Find where the given text appears and provide that cell's center as (X, Y) coordinate. 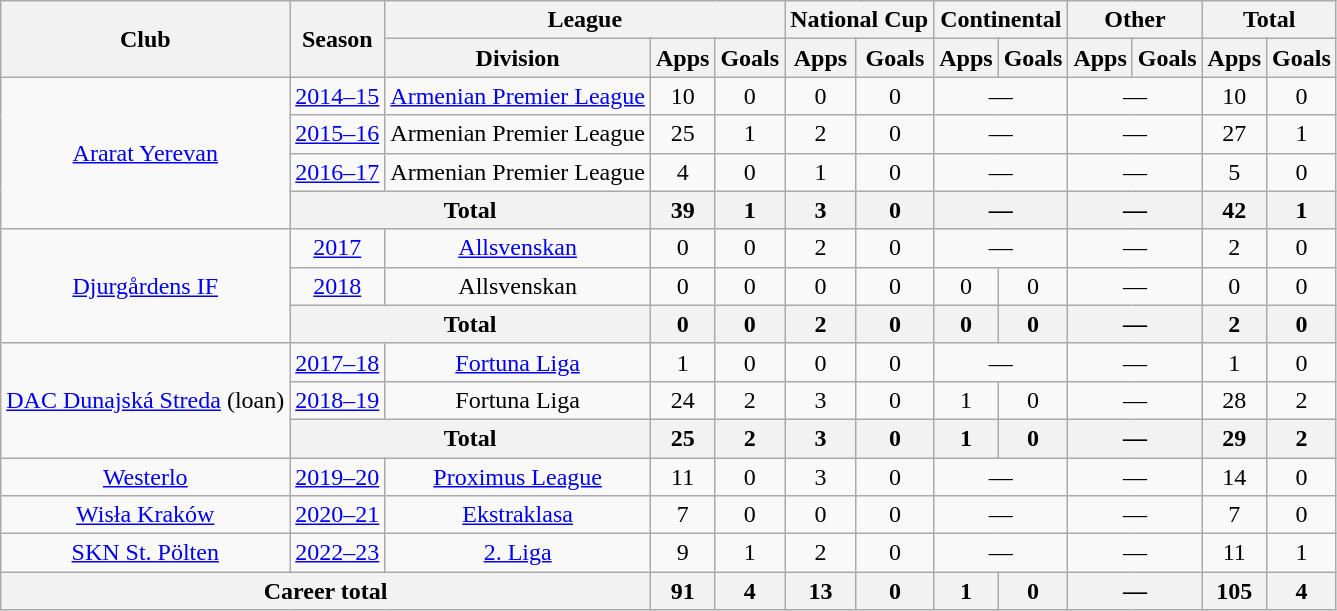
91 (682, 591)
Proximus League (518, 477)
2022–23 (338, 553)
105 (1234, 591)
2014–15 (338, 96)
14 (1234, 477)
SKN St. Pölten (146, 553)
Division (518, 58)
Continental (1001, 20)
29 (1234, 438)
Club (146, 39)
5 (1234, 172)
13 (821, 591)
Wisła Kraków (146, 515)
Career total (326, 591)
Ararat Yerevan (146, 153)
2018–19 (338, 400)
Djurgårdens IF (146, 286)
DAC Dunajská Streda (loan) (146, 400)
2015–16 (338, 134)
League (585, 20)
2017 (338, 248)
24 (682, 400)
2017–18 (338, 362)
28 (1234, 400)
2018 (338, 286)
27 (1234, 134)
2. Liga (518, 553)
Season (338, 39)
9 (682, 553)
Other (1135, 20)
2019–20 (338, 477)
42 (1234, 210)
39 (682, 210)
Westerlo (146, 477)
2020–21 (338, 515)
2016–17 (338, 172)
National Cup (860, 20)
Ekstraklasa (518, 515)
